Provide the (x, y) coordinate of the cell's center where the given text is located.  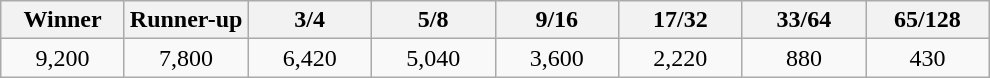
430 (928, 58)
6,420 (310, 58)
880 (804, 58)
17/32 (681, 20)
5,040 (433, 58)
3/4 (310, 20)
Runner-up (186, 20)
3,600 (557, 58)
Winner (63, 20)
5/8 (433, 20)
7,800 (186, 58)
9,200 (63, 58)
2,220 (681, 58)
65/128 (928, 20)
9/16 (557, 20)
33/64 (804, 20)
